Determine the [x, y] coordinate at the center of the cell enclosing the given text.  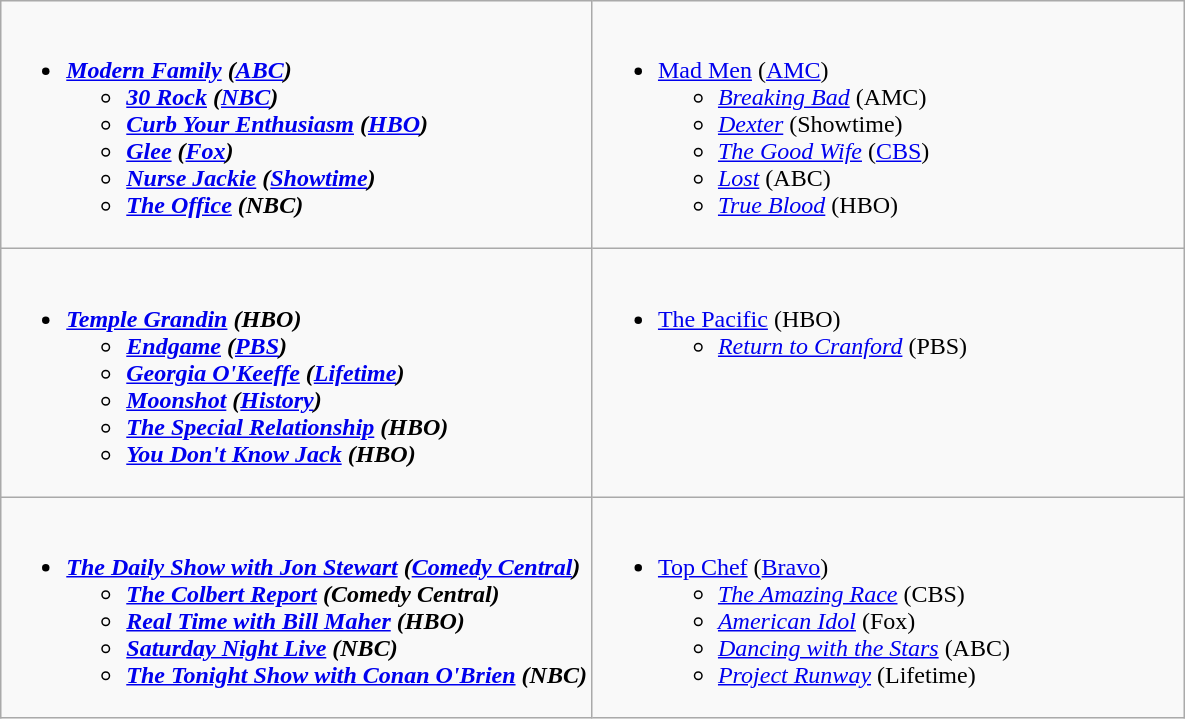
Temple Grandin (HBO)Endgame (PBS)Georgia O'Keeffe (Lifetime)Moonshot (History)The Special Relationship (HBO)You Don't Know Jack (HBO) [297, 373]
Mad Men (AMC)Breaking Bad (AMC)Dexter (Showtime)The Good Wife (CBS)Lost (ABC)True Blood (HBO) [888, 125]
Modern Family (ABC)30 Rock (NBC)Curb Your Enthusiasm (HBO)Glee (Fox)Nurse Jackie (Showtime)The Office (NBC) [297, 125]
The Pacific (HBO)Return to Cranford (PBS) [888, 373]
Top Chef (Bravo)The Amazing Race (CBS)American Idol (Fox)Dancing with the Stars (ABC)Project Runway (Lifetime) [888, 608]
